Identify which cell holds the provided text, then report its [x, y] central coordinate. 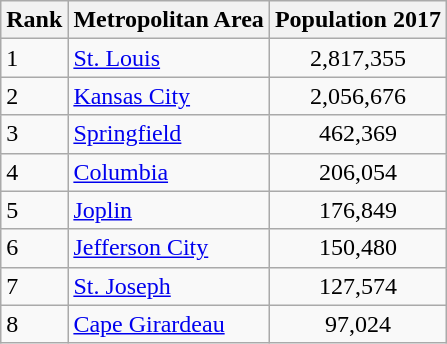
St. Louis [168, 58]
3 [34, 134]
4 [34, 172]
Population 2017 [358, 20]
2,056,676 [358, 96]
97,024 [358, 324]
5 [34, 210]
206,054 [358, 172]
Jefferson City [168, 248]
St. Joseph [168, 286]
6 [34, 248]
2,817,355 [358, 58]
150,480 [358, 248]
176,849 [358, 210]
462,369 [358, 134]
1 [34, 58]
127,574 [358, 286]
8 [34, 324]
7 [34, 286]
Springfield [168, 134]
Joplin [168, 210]
Kansas City [168, 96]
2 [34, 96]
Metropolitan Area [168, 20]
Columbia [168, 172]
Rank [34, 20]
Cape Girardeau [168, 324]
